For the text-containing cell, return its midpoint in (x, y) coordinate format. 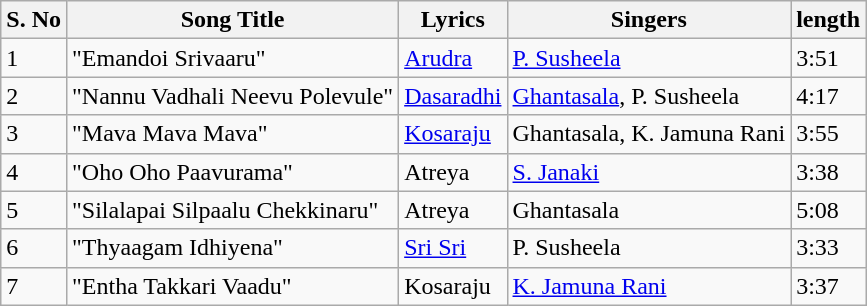
3:33 (828, 248)
Ghantasala (649, 210)
S. Janaki (649, 172)
S. No (34, 20)
"Silalapai Silpaalu Chekkinaru" (232, 210)
Sri Sri (453, 248)
Singers (649, 20)
Ghantasala, P. Susheela (649, 96)
3:51 (828, 58)
"Entha Takkari Vaadu" (232, 286)
Arudra (453, 58)
K. Jamuna Rani (649, 286)
7 (34, 286)
3 (34, 134)
5 (34, 210)
Song Title (232, 20)
"Nannu Vadhali Neevu Polevule" (232, 96)
"Mava Mava Mava" (232, 134)
Ghantasala, K. Jamuna Rani (649, 134)
2 (34, 96)
4:17 (828, 96)
"Oho Oho Paavurama" (232, 172)
"Thyaagam Idhiyena" (232, 248)
5:08 (828, 210)
3:38 (828, 172)
length (828, 20)
Lyrics (453, 20)
4 (34, 172)
Dasaradhi (453, 96)
3:37 (828, 286)
"Emandoi Srivaaru" (232, 58)
1 (34, 58)
3:55 (828, 134)
6 (34, 248)
